Find where the given text appears and provide that cell's center as (X, Y) coordinate. 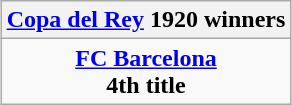
Copa del Rey 1920 winners (146, 20)
FC Barcelona4th title (146, 72)
